Return (X, Y) of the center of cell containing provided text 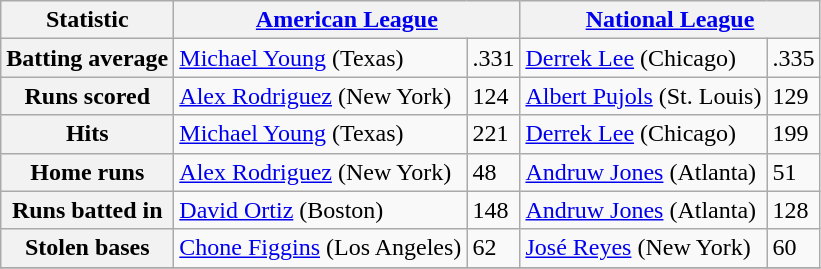
221 (494, 134)
124 (494, 96)
128 (794, 210)
148 (494, 210)
Batting average (88, 58)
Home runs (88, 172)
David Ortiz (Boston) (320, 210)
60 (794, 248)
National League (670, 20)
Statistic (88, 20)
Runs scored (88, 96)
Chone Figgins (Los Angeles) (320, 248)
Albert Pujols (St. Louis) (644, 96)
Hits (88, 134)
.331 (494, 58)
199 (794, 134)
José Reyes (New York) (644, 248)
51 (794, 172)
American League (347, 20)
Runs batted in (88, 210)
129 (794, 96)
62 (494, 248)
Stolen bases (88, 248)
48 (494, 172)
.335 (794, 58)
